Pinpoint the cell where the given text exists, returning its (X, Y) midpoint coordinate. 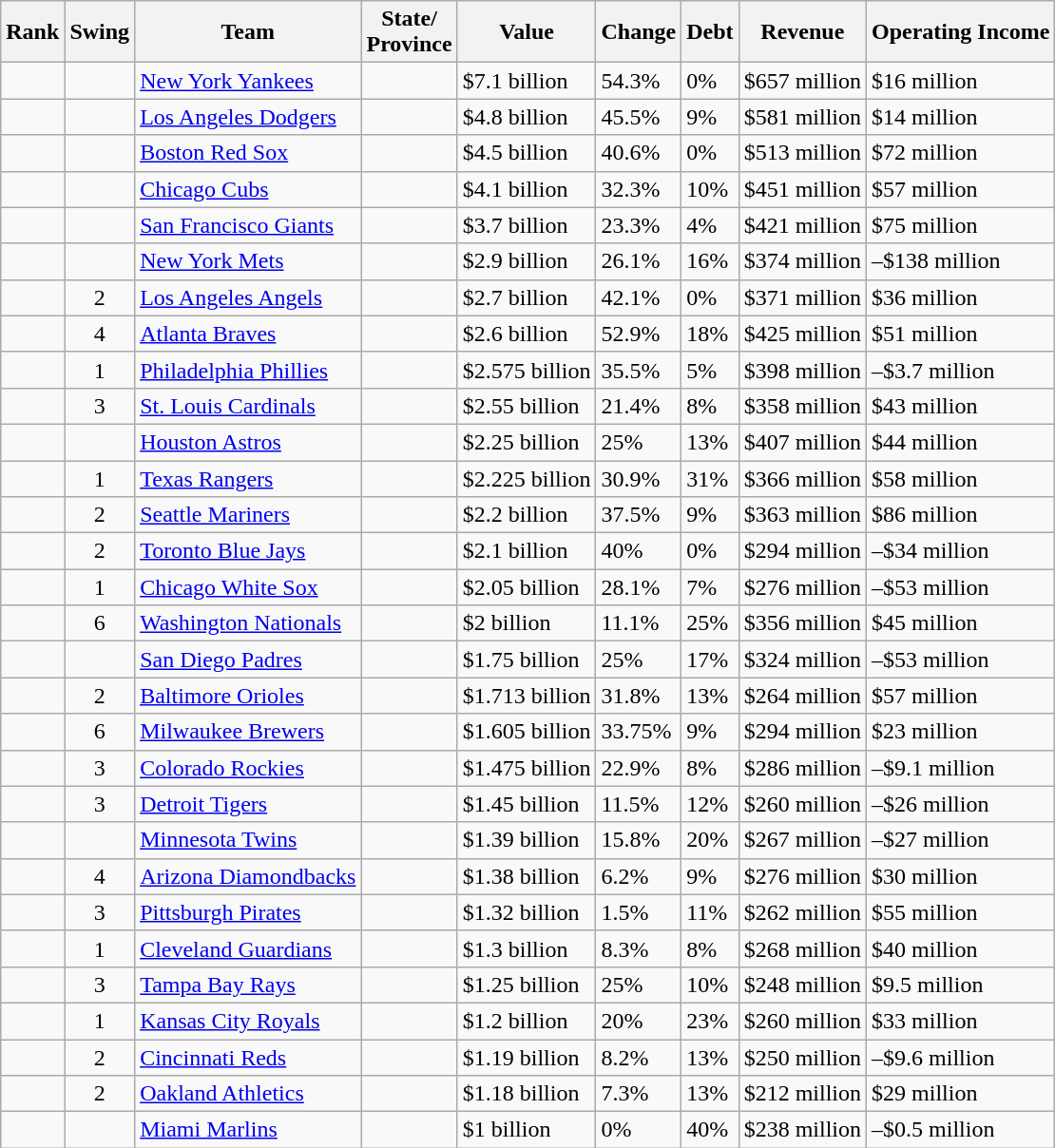
$2.2 billion (527, 515)
Detroit Tigers (248, 804)
$2.1 billion (527, 551)
$29 million (961, 1094)
$2.25 billion (527, 442)
23% (710, 1021)
Miami Marlins (248, 1130)
Change (639, 32)
$1.32 billion (527, 912)
Revenue (802, 32)
8.2% (639, 1058)
$1.38 billion (527, 876)
Seattle Mariners (248, 515)
Los Angeles Angels (248, 297)
28.1% (639, 587)
$1.605 billion (527, 732)
11.5% (639, 804)
–$26 million (961, 804)
$264 million (802, 696)
Team (248, 32)
$86 million (961, 515)
$238 million (802, 1130)
12% (710, 804)
Oakland Athletics (248, 1094)
$262 million (802, 912)
$1 billion (527, 1130)
$4.1 billion (527, 189)
$2 billion (527, 623)
$2.6 billion (527, 334)
$2.55 billion (527, 406)
$14 million (961, 117)
$248 million (802, 985)
$3.7 billion (527, 225)
Debt (710, 32)
$451 million (802, 189)
State/Province (409, 32)
33.75% (639, 732)
5% (710, 370)
1.5% (639, 912)
11% (710, 912)
Los Angeles Dodgers (248, 117)
$23 million (961, 732)
–$3.7 million (961, 370)
32.3% (639, 189)
$363 million (802, 515)
40.6% (639, 153)
16% (710, 261)
San Francisco Giants (248, 225)
$55 million (961, 912)
31% (710, 478)
37.5% (639, 515)
–$9.6 million (961, 1058)
$286 million (802, 768)
Boston Red Sox (248, 153)
$407 million (802, 442)
Baltimore Orioles (248, 696)
$1.25 billion (527, 985)
Houston Astros (248, 442)
15.8% (639, 840)
8.3% (639, 948)
Texas Rangers (248, 478)
Chicago Cubs (248, 189)
–$9.1 million (961, 768)
Cleveland Guardians (248, 948)
$45 million (961, 623)
$425 million (802, 334)
Cincinnati Reds (248, 1058)
$2.9 billion (527, 261)
22.9% (639, 768)
45.5% (639, 117)
42.1% (639, 297)
$2.225 billion (527, 478)
$358 million (802, 406)
$1.18 billion (527, 1094)
17% (710, 660)
$421 million (802, 225)
35.5% (639, 370)
$581 million (802, 117)
$366 million (802, 478)
7.3% (639, 1094)
$1.19 billion (527, 1058)
18% (710, 334)
–$27 million (961, 840)
$4.8 billion (527, 117)
Washington Nationals (248, 623)
$212 million (802, 1094)
Swing (100, 32)
Operating Income (961, 32)
Tampa Bay Rays (248, 985)
$2.05 billion (527, 587)
Minnesota Twins (248, 840)
54.3% (639, 81)
$267 million (802, 840)
31.8% (639, 696)
6.2% (639, 876)
Milwaukee Brewers (248, 732)
30.9% (639, 478)
11.1% (639, 623)
$43 million (961, 406)
Atlanta Braves (248, 334)
$33 million (961, 1021)
$374 million (802, 261)
$1.3 billion (527, 948)
New York Yankees (248, 81)
Arizona Diamondbacks (248, 876)
$2.7 billion (527, 297)
New York Mets (248, 261)
$4.5 billion (527, 153)
–$34 million (961, 551)
$324 million (802, 660)
Rank (32, 32)
Philadelphia Phillies (248, 370)
$40 million (961, 948)
4% (710, 225)
$1.39 billion (527, 840)
7% (710, 587)
$16 million (961, 81)
$371 million (802, 297)
$1.45 billion (527, 804)
Kansas City Royals (248, 1021)
Chicago White Sox (248, 587)
$72 million (961, 153)
$513 million (802, 153)
Colorado Rockies (248, 768)
23.3% (639, 225)
Pittsburgh Pirates (248, 912)
$7.1 billion (527, 81)
$356 million (802, 623)
$36 million (961, 297)
21.4% (639, 406)
$75 million (961, 225)
26.1% (639, 261)
52.9% (639, 334)
$44 million (961, 442)
$1.475 billion (527, 768)
$2.575 billion (527, 370)
$1.713 billion (527, 696)
Toronto Blue Jays (248, 551)
San Diego Padres (248, 660)
$657 million (802, 81)
$58 million (961, 478)
–$138 million (961, 261)
$30 million (961, 876)
$1.2 billion (527, 1021)
Value (527, 32)
St. Louis Cardinals (248, 406)
$398 million (802, 370)
$268 million (802, 948)
–$0.5 million (961, 1130)
$51 million (961, 334)
$9.5 million (961, 985)
$1.75 billion (527, 660)
$250 million (802, 1058)
